Return (X, Y) of the center of cell containing provided text 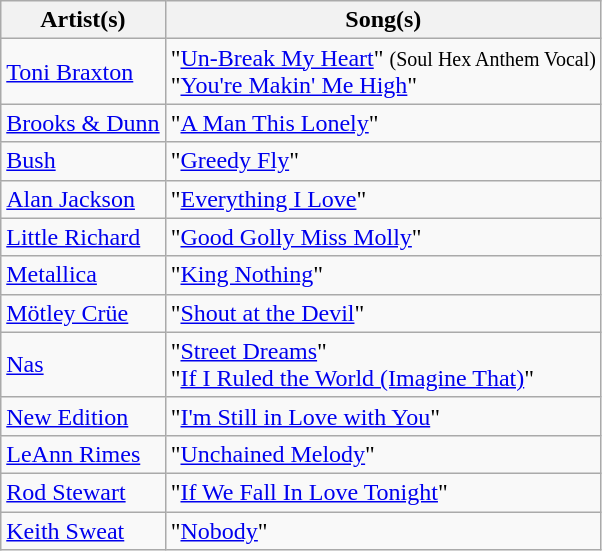
"Greedy Fly" (383, 161)
"King Nothing" (383, 275)
Artist(s) (83, 20)
"Everything I Love" (383, 199)
Bush (83, 161)
Mötley Crüe (83, 313)
"I'm Still in Love with You" (383, 416)
Rod Stewart (83, 492)
Little Richard (83, 237)
"Unchained Melody" (383, 454)
Brooks & Dunn (83, 123)
"Un-Break My Heart" (Soul Hex Anthem Vocal)"You're Makin' Me High" (383, 72)
New Edition (83, 416)
Nas (83, 364)
LeAnn Rimes (83, 454)
Alan Jackson (83, 199)
Toni Braxton (83, 72)
"If We Fall In Love Tonight" (383, 492)
"Nobody" (383, 531)
"Shout at the Devil" (383, 313)
Song(s) (383, 20)
"Good Golly Miss Molly" (383, 237)
"Street Dreams""If I Ruled the World (Imagine That)" (383, 364)
Keith Sweat (83, 531)
Metallica (83, 275)
"A Man This Lonely" (383, 123)
